For the text-containing cell, return its midpoint in (x, y) coordinate format. 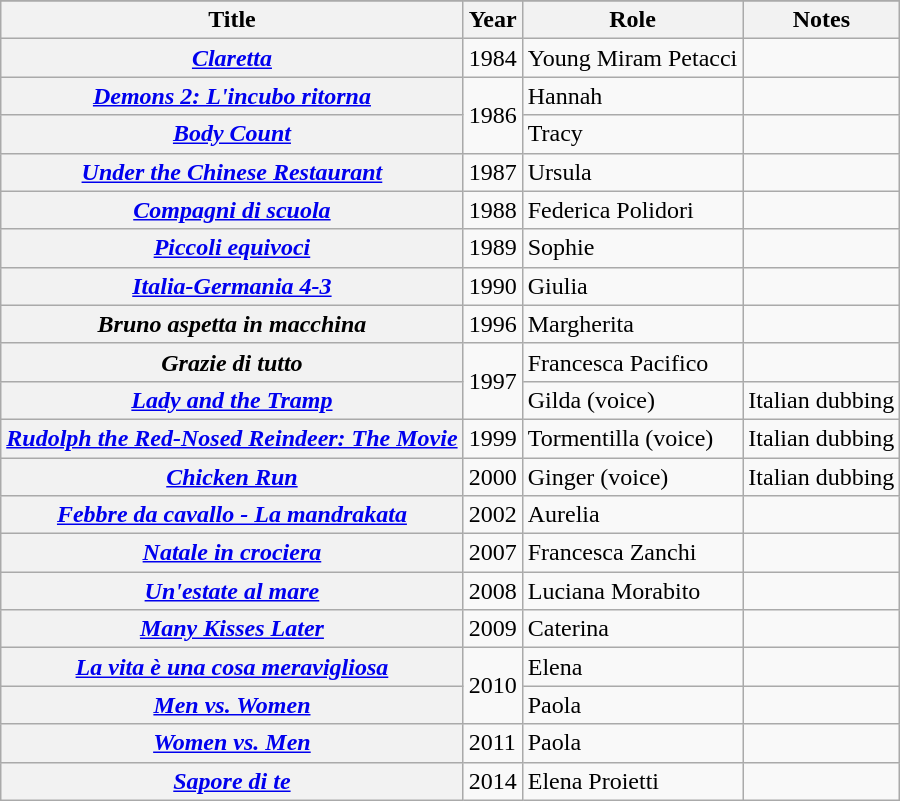
Francesca Zanchi (632, 553)
1999 (492, 438)
Tormentilla (voice) (632, 438)
Title (232, 20)
Chicken Run (232, 477)
1984 (492, 58)
Sapore di te (232, 781)
1997 (492, 381)
1996 (492, 324)
Grazie di tutto (232, 362)
Ursula (632, 172)
2000 (492, 477)
2010 (492, 686)
Body Count (232, 134)
Federica Polidori (632, 210)
Caterina (632, 629)
Ginger (voice) (632, 477)
Sophie (632, 248)
Lady and the Tramp (232, 400)
Francesca Pacifico (632, 362)
Febbre da cavallo - La mandrakata (232, 515)
1989 (492, 248)
2014 (492, 781)
Margherita (632, 324)
1990 (492, 286)
La vita è una cosa meravigliosa (232, 667)
Italia-Germania 4-3 (232, 286)
Women vs. Men (232, 743)
Un'estate al mare (232, 591)
2007 (492, 553)
Luciana Morabito (632, 591)
Under the Chinese Restaurant (232, 172)
Rudolph the Red-Nosed Reindeer: The Movie (232, 438)
Young Miram Petacci (632, 58)
Men vs. Women (232, 705)
Demons 2: L'incubo ritorna (232, 96)
2011 (492, 743)
Many Kisses Later (232, 629)
Tracy (632, 134)
2002 (492, 515)
2008 (492, 591)
Elena Proietti (632, 781)
Compagni di scuola (232, 210)
Giulia (632, 286)
Bruno aspetta in macchina (232, 324)
2009 (492, 629)
1986 (492, 115)
Natale in crociera (232, 553)
Hannah (632, 96)
Claretta (232, 58)
Piccoli equivoci (232, 248)
Year (492, 20)
Gilda (voice) (632, 400)
1987 (492, 172)
Elena (632, 667)
1988 (492, 210)
Role (632, 20)
Notes (822, 20)
Aurelia (632, 515)
